Search for the cell housing the specified text and yield its (x, y) center coordinate. 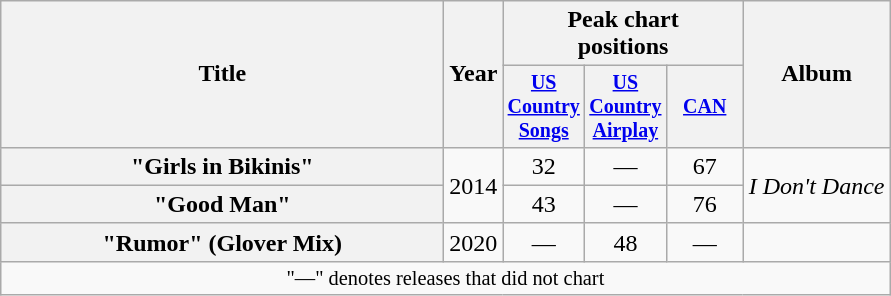
"Girls in Bikinis" (222, 166)
Title (222, 74)
"—" denotes releases that did not chart (446, 278)
2020 (474, 242)
Year (474, 74)
CAN (704, 106)
US Country Songs (544, 106)
32 (544, 166)
"Rumor" (Glover Mix) (222, 242)
Album (816, 74)
2014 (474, 185)
"Good Man" (222, 204)
67 (704, 166)
48 (626, 242)
US Country Airplay (626, 106)
Peak chartpositions (623, 34)
43 (544, 204)
76 (704, 204)
I Don't Dance (816, 185)
